Find where the given text appears and provide that cell's center as [X, Y] coordinate. 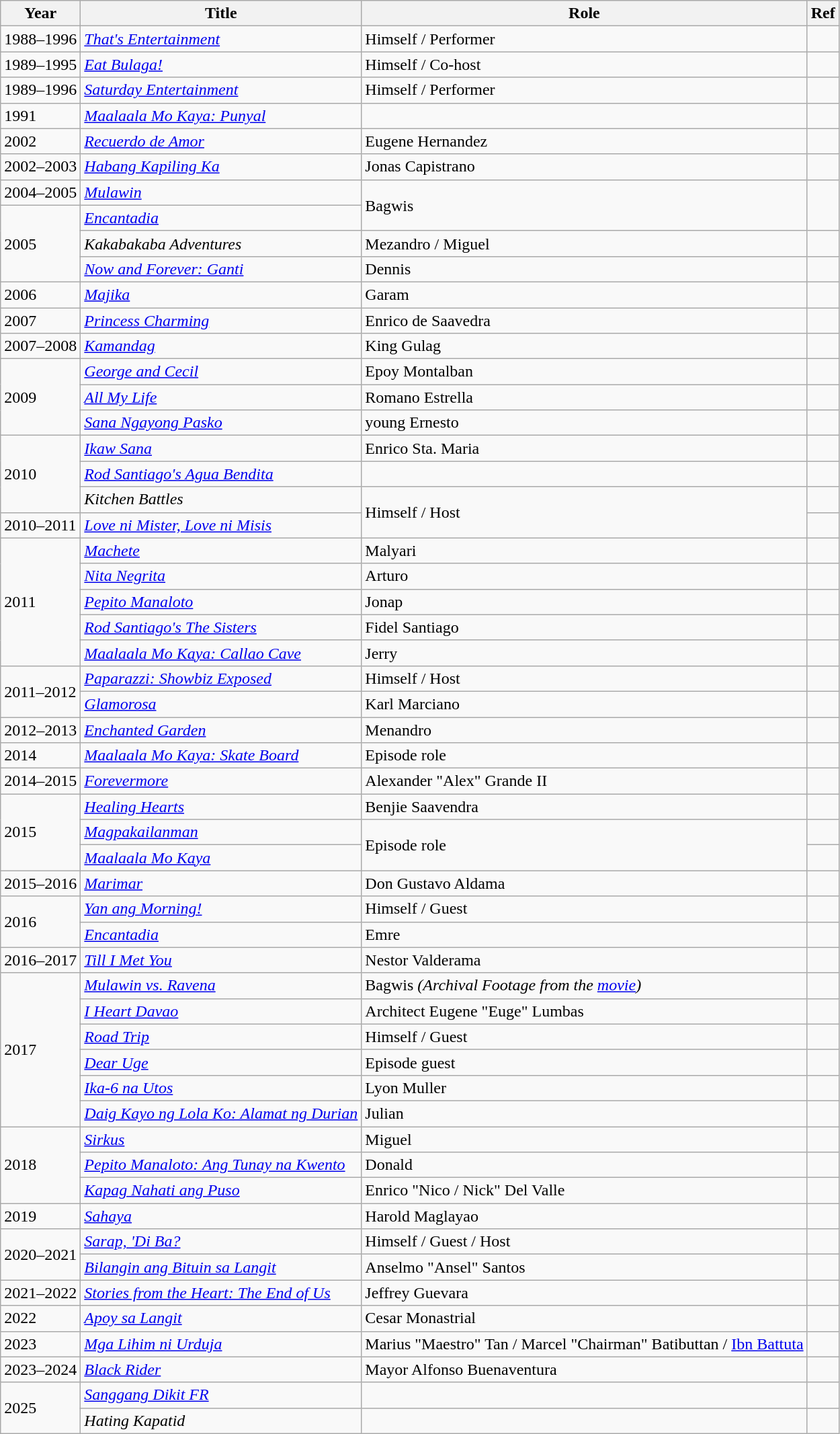
2019 [40, 1216]
Eugene Hernandez [585, 141]
Julian [585, 1113]
Kapag Nahati ang Puso [221, 1191]
Magpakailanman [221, 832]
That's Entertainment [221, 39]
1989–1995 [40, 65]
Princess Charming [221, 321]
1989–1996 [40, 90]
2009 [40, 397]
Mayor Alfonso Buenaventura [585, 1369]
Emre [585, 934]
Don Gustavo Aldama [585, 883]
Machete [221, 551]
2020–2021 [40, 1254]
Epoy Montalban [585, 372]
2007–2008 [40, 346]
Miguel [585, 1140]
2011 [40, 602]
Nita Negrita [221, 576]
2016–2017 [40, 960]
Sarap, 'Di Ba? [221, 1242]
Donald [585, 1165]
Architect Eugene "Euge" Lumbas [585, 1011]
Jerry [585, 653]
Malyari [585, 551]
Healing Hearts [221, 807]
Bilangin ang Bituin sa Langit [221, 1267]
Romano Estrella [585, 397]
Stories from the Heart: The End of Us [221, 1293]
Jonas Capistrano [585, 167]
Road Trip [221, 1037]
Kakabakaba Adventures [221, 243]
Hating Kapatid [221, 1421]
Benjie Saavendra [585, 807]
Jonap [585, 602]
2002–2003 [40, 167]
Paparazzi: Showbiz Exposed [221, 678]
Eat Bulaga! [221, 65]
Role [585, 13]
King Gulag [585, 346]
Daig Kayo ng Lola Ko: Alamat ng Durian [221, 1113]
All My Life [221, 397]
2014–2015 [40, 781]
Enrico Sta. Maria [585, 448]
Karl Marciano [585, 704]
Pepito Manaloto: Ang Tunay na Kwento [221, 1165]
George and Cecil [221, 372]
Majika [221, 294]
Dennis [585, 269]
Maalaala Mo Kaya [221, 858]
Black Rider [221, 1369]
2010–2011 [40, 525]
2015 [40, 832]
Mezandro / Miguel [585, 243]
Ikaw Sana [221, 448]
Bagwis [585, 205]
Nestor Valderama [585, 960]
Anselmo "Ansel" Santos [585, 1267]
Love ni Mister, Love ni Misis [221, 525]
Now and Forever: Ganti [221, 269]
Yan ang Morning! [221, 909]
Marius "Maestro" Tan / Marcel "Chairman" Batibuttan / Ibn Battuta [585, 1344]
2025 [40, 1408]
Arturo [585, 576]
Mga Lihim ni Urduja [221, 1344]
2007 [40, 321]
Lyon Muller [585, 1088]
2018 [40, 1165]
1991 [40, 116]
Harold Maglayao [585, 1216]
Fidel Santiago [585, 627]
Alexander "Alex" Grande II [585, 781]
Apoy sa Langit [221, 1318]
Marimar [221, 883]
2023 [40, 1344]
Dear Uge [221, 1062]
2012–2013 [40, 729]
Saturday Entertainment [221, 90]
Maalaala Mo Kaya: Callao Cave [221, 653]
Mulawin vs. Ravena [221, 986]
Rod Santiago's Agua Bendita [221, 474]
2017 [40, 1049]
2004–2005 [40, 192]
Year [40, 13]
2022 [40, 1318]
Enrico "Nico / Nick" Del Valle [585, 1191]
Ika-6 na Utos [221, 1088]
Menandro [585, 729]
Sana Ngayong Pasko [221, 423]
Kamandag [221, 346]
2016 [40, 922]
Jeffrey Guevara [585, 1293]
Enrico de Saavedra [585, 321]
young Ernesto [585, 423]
Glamorosa [221, 704]
Mulawin [221, 192]
2021–2022 [40, 1293]
1988–1996 [40, 39]
Maalaala Mo Kaya: Punyal [221, 116]
Cesar Monastrial [585, 1318]
Himself / Guest / Host [585, 1242]
Sirkus [221, 1140]
2011–2012 [40, 691]
Rod Santiago's The Sisters [221, 627]
2010 [40, 474]
2002 [40, 141]
Maalaala Mo Kaya: Skate Board [221, 756]
2005 [40, 243]
Title [221, 13]
Episode guest [585, 1062]
2006 [40, 294]
Kitchen Battles [221, 500]
Forevermore [221, 781]
2015–2016 [40, 883]
2023–2024 [40, 1369]
Ref [823, 13]
Bagwis (Archival Footage from the movie) [585, 986]
Enchanted Garden [221, 729]
Himself / Co-host [585, 65]
Habang Kapiling Ka [221, 167]
Sahaya [221, 1216]
Garam [585, 294]
Till I Met You [221, 960]
Sanggang Dikit FR [221, 1395]
Recuerdo de Amor [221, 141]
Pepito Manaloto [221, 602]
I Heart Davao [221, 1011]
2014 [40, 756]
